Provide the (x, y) coordinate of the cell's center where the given text is located.  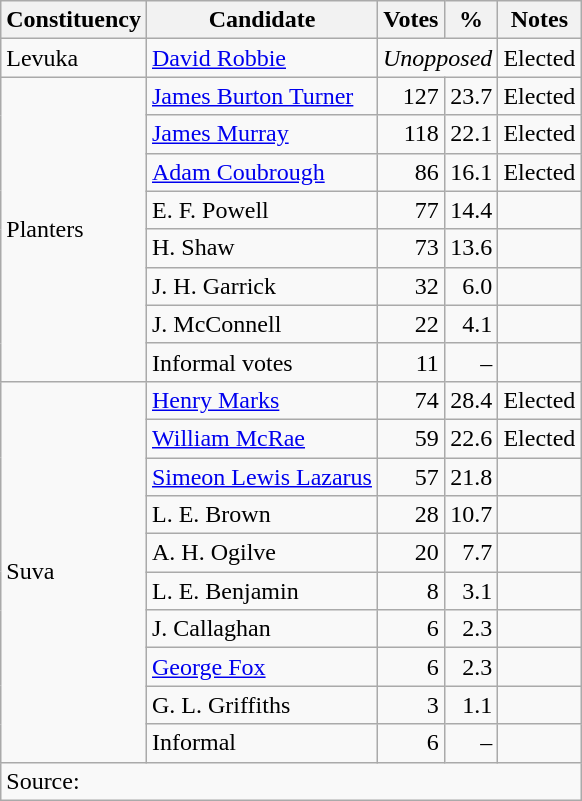
22.1 (471, 134)
127 (410, 96)
23.7 (471, 96)
James Murray (262, 134)
Informal votes (262, 362)
16.1 (471, 172)
3.1 (471, 591)
11 (410, 362)
1.1 (471, 705)
E. F. Powell (262, 210)
Source: (291, 781)
James Burton Turner (262, 96)
William McRae (262, 438)
Henry Marks (262, 400)
A. H. Ogilve (262, 553)
George Fox (262, 667)
Adam Coubrough (262, 172)
10.7 (471, 515)
Informal (262, 743)
Levuka (74, 58)
Planters (74, 229)
73 (410, 248)
13.6 (471, 248)
6.0 (471, 286)
Constituency (74, 20)
20 (410, 553)
74 (410, 400)
22.6 (471, 438)
L. E. Brown (262, 515)
Simeon Lewis Lazarus (262, 477)
8 (410, 591)
Votes (410, 20)
7.7 (471, 553)
32 (410, 286)
4.1 (471, 324)
L. E. Benjamin (262, 591)
Suva (74, 572)
% (471, 20)
86 (410, 172)
Unopposed (437, 58)
G. L. Griffiths (262, 705)
21.8 (471, 477)
Notes (540, 20)
H. Shaw (262, 248)
118 (410, 134)
14.4 (471, 210)
3 (410, 705)
28 (410, 515)
J. McConnell (262, 324)
28.4 (471, 400)
David Robbie (262, 58)
Candidate (262, 20)
57 (410, 477)
J. Callaghan (262, 629)
J. H. Garrick (262, 286)
22 (410, 324)
77 (410, 210)
59 (410, 438)
